Identify which cell holds the provided text, then report its [X, Y] central coordinate. 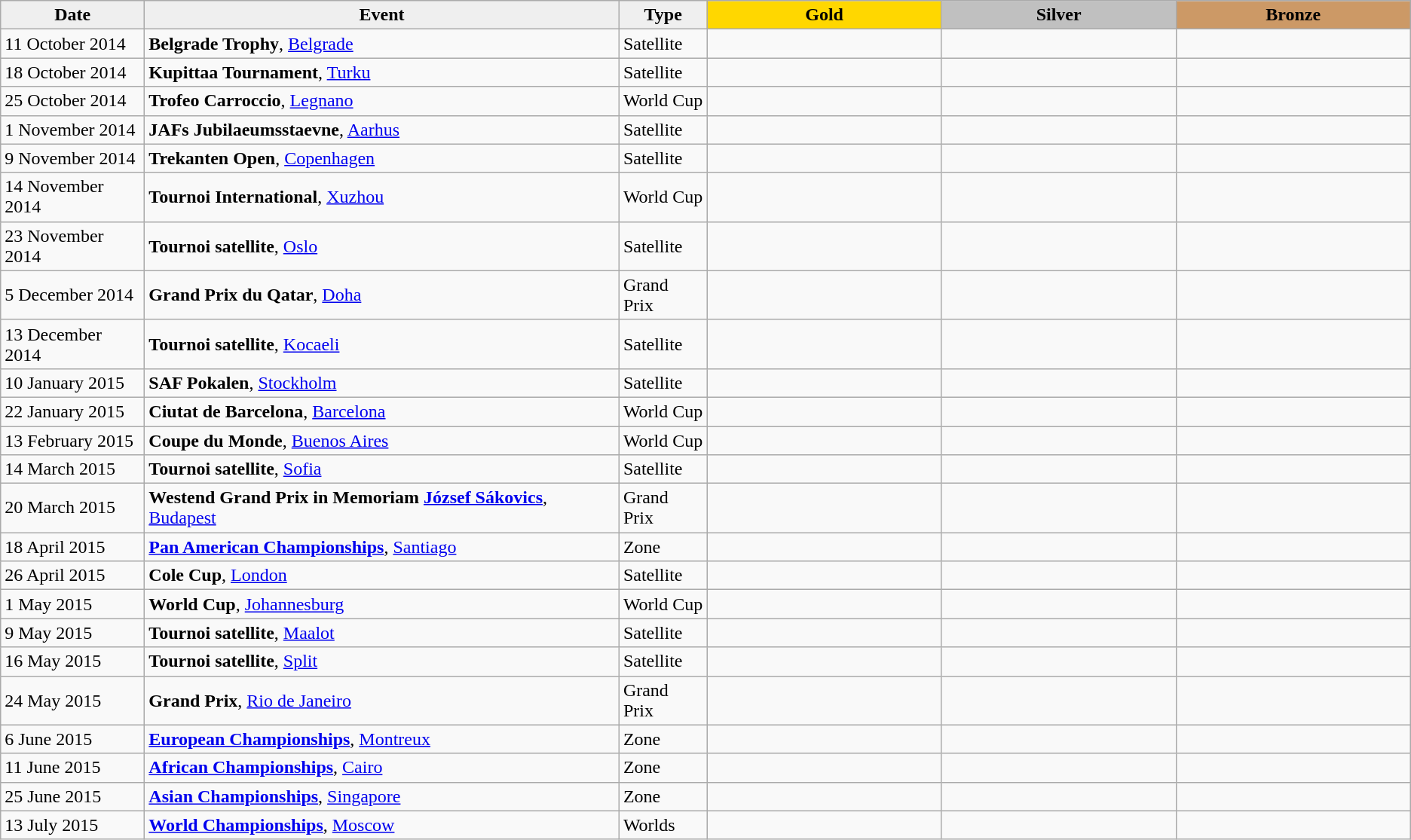
Event [382, 15]
Cole Cup, London [382, 576]
Grand Prix du Qatar, Doha [382, 295]
World Cup, Johannesburg [382, 604]
Silver [1058, 15]
25 June 2015 [72, 796]
26 April 2015 [72, 576]
Ciutat de Barcelona, Barcelona [382, 411]
18 April 2015 [72, 547]
1 May 2015 [72, 604]
14 March 2015 [72, 469]
9 May 2015 [72, 633]
Tournoi satellite, Split [382, 661]
1 November 2014 [72, 130]
SAF Pokalen, Stockholm [382, 383]
Trekanten Open, Copenhagen [382, 158]
25 October 2014 [72, 101]
World Championships, Moscow [382, 825]
Tournoi satellite, Kocaeli [382, 344]
11 June 2015 [72, 768]
14 November 2014 [72, 197]
Gold [825, 15]
Kupittaa Tournament, Turku [382, 72]
13 February 2015 [72, 441]
Date [72, 15]
European Championships, Montreux [382, 739]
18 October 2014 [72, 72]
13 July 2015 [72, 825]
10 January 2015 [72, 383]
23 November 2014 [72, 246]
Coupe du Monde, Buenos Aires [382, 441]
Belgrade Trophy, Belgrade [382, 44]
24 May 2015 [72, 701]
22 January 2015 [72, 411]
6 June 2015 [72, 739]
Tournoi satellite, Oslo [382, 246]
African Championships, Cairo [382, 768]
20 March 2015 [72, 508]
Tournoi satellite, Maalot [382, 633]
Type [663, 15]
9 November 2014 [72, 158]
Worlds [663, 825]
16 May 2015 [72, 661]
Tournoi International, Xuzhou [382, 197]
13 December 2014 [72, 344]
Asian Championships, Singapore [382, 796]
Tournoi satellite, Sofia [382, 469]
Bronze [1293, 15]
11 October 2014 [72, 44]
Westend Grand Prix in Memoriam József Sákovics, Budapest [382, 508]
JAFs Jubilaeumsstaevne, Aarhus [382, 130]
Grand Prix, Rio de Janeiro [382, 701]
5 December 2014 [72, 295]
Trofeo Carroccio, Legnano [382, 101]
Pan American Championships, Santiago [382, 547]
